Find where the given text appears and provide that cell's center as [X, Y] coordinate. 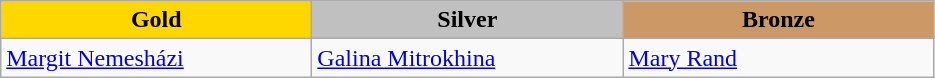
Mary Rand [778, 58]
Galina Mitrokhina [468, 58]
Gold [156, 20]
Silver [468, 20]
Margit Nemesházi [156, 58]
Bronze [778, 20]
